Search for the cell housing the specified text and yield its [X, Y] center coordinate. 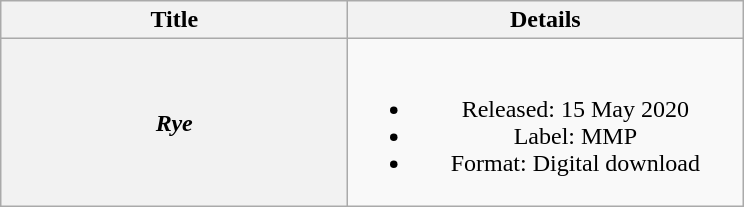
Released: 15 May 2020Label: MMPFormat: Digital download [546, 122]
Title [174, 20]
Details [546, 20]
Rye [174, 122]
